Output the [x, y] coordinate of the center of the cell containing the given text.  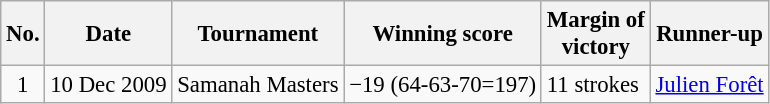
−19 (64-63-70=197) [443, 85]
Samanah Masters [258, 85]
No. [23, 34]
Tournament [258, 34]
Margin ofvictory [596, 34]
11 strokes [596, 85]
1 [23, 85]
Date [108, 34]
Winning score [443, 34]
Runner-up [710, 34]
10 Dec 2009 [108, 85]
Julien Forêt [710, 85]
